Detect which cell encompasses the target text, then output its (x, y) center coordinate. 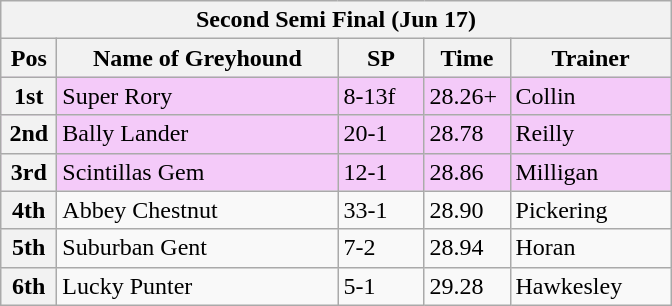
Second Semi Final (Jun 17) (336, 20)
Hawkesley (590, 286)
28.78 (467, 134)
28.90 (467, 210)
Bally Lander (198, 134)
5th (29, 248)
28.94 (467, 248)
1st (29, 96)
Milligan (590, 172)
5-1 (381, 286)
Abbey Chestnut (198, 210)
33-1 (381, 210)
SP (381, 58)
Name of Greyhound (198, 58)
Super Rory (198, 96)
3rd (29, 172)
Time (467, 58)
28.86 (467, 172)
28.26+ (467, 96)
Trainer (590, 58)
6th (29, 286)
29.28 (467, 286)
8-13f (381, 96)
Pos (29, 58)
2nd (29, 134)
Suburban Gent (198, 248)
Collin (590, 96)
20-1 (381, 134)
Scintillas Gem (198, 172)
7-2 (381, 248)
Pickering (590, 210)
Lucky Punter (198, 286)
Reilly (590, 134)
4th (29, 210)
Horan (590, 248)
12-1 (381, 172)
